Locate the cell with the specified text and output its (X, Y) center coordinate. 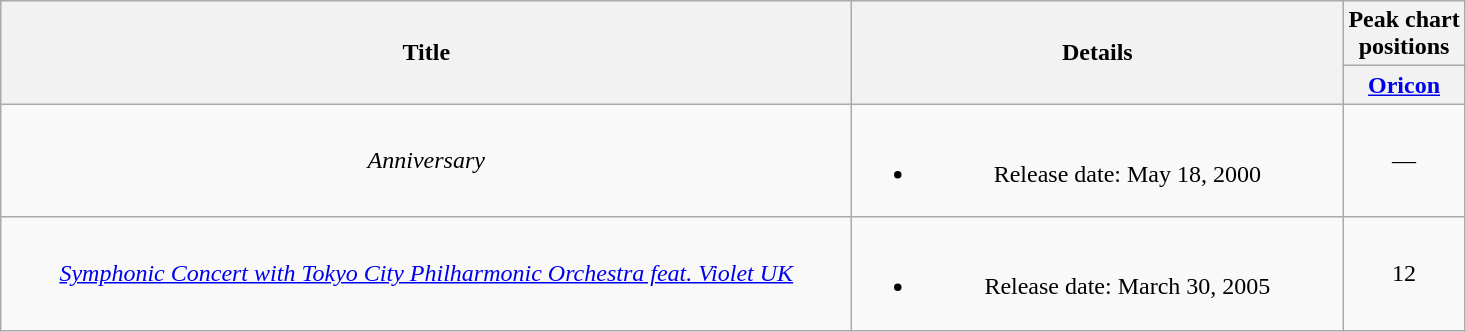
Symphonic Concert with Tokyo City Philharmonic Orchestra feat. Violet UK (426, 274)
Release date: May 18, 2000 (1098, 160)
Title (426, 52)
Peak chart positions (1404, 34)
Oricon (1404, 85)
Anniversary (426, 160)
Details (1098, 52)
12 (1404, 274)
— (1404, 160)
Release date: March 30, 2005 (1098, 274)
